Provide the [x, y] coordinate of the cell's center where the given text is located.  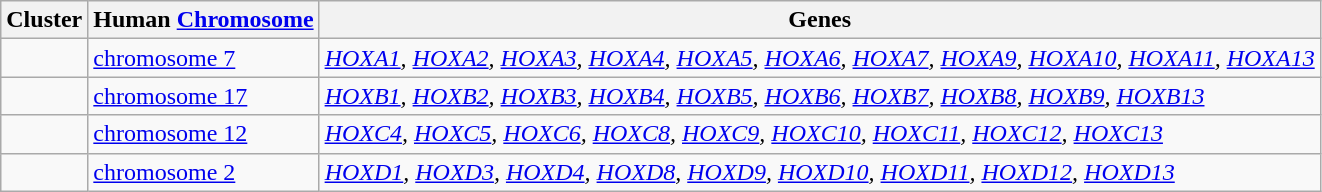
HOXD1, HOXD3, HOXD4, HOXD8, HOXD9, HOXD10, HOXD11, HOXD12, HOXD13 [820, 172]
chromosome 2 [204, 172]
Human Chromosome [204, 20]
Cluster [44, 20]
HOXA1, HOXA2, HOXA3, HOXA4, HOXA5, HOXA6, HOXA7, HOXA9, HOXA10, HOXA11, HOXA13 [820, 58]
chromosome 17 [204, 96]
HOXB1, HOXB2, HOXB3, HOXB4, HOXB5, HOXB6, HOXB7, HOXB8, HOXB9, HOXB13 [820, 96]
chromosome 7 [204, 58]
Genes [820, 20]
chromosome 12 [204, 134]
HOXC4, HOXC5, HOXC6, HOXC8, HOXC9, HOXC10, HOXC11, HOXC12, HOXC13 [820, 134]
